Output the (x, y) coordinate of the center of the cell containing the given text.  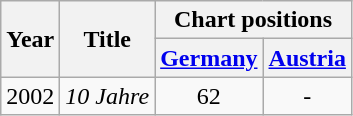
Chart positions (254, 20)
Austria (307, 58)
Title (108, 39)
Year (30, 39)
2002 (30, 96)
Germany (209, 58)
10 Jahre (108, 96)
62 (209, 96)
- (307, 96)
